Capture the cell that displays the provided text and extract its (X, Y) central coordinate. 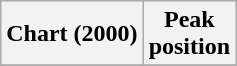
Chart (2000) (72, 34)
Peakposition (189, 34)
